Find where the given text appears and provide that cell's center as (X, Y) coordinate. 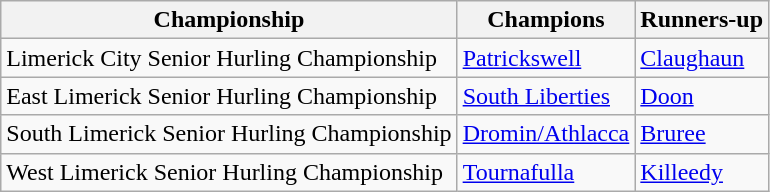
Runners-up (702, 20)
Limerick City Senior Hurling Championship (229, 58)
Claughaun (702, 58)
Championship (229, 20)
South Liberties (546, 96)
Tournafulla (546, 172)
Killeedy (702, 172)
West Limerick Senior Hurling Championship (229, 172)
East Limerick Senior Hurling Championship (229, 96)
Patrickswell (546, 58)
South Limerick Senior Hurling Championship (229, 134)
Champions (546, 20)
Doon (702, 96)
Dromin/Athlacca (546, 134)
Bruree (702, 134)
